Output the [X, Y] coordinate of the center of the cell containing the given text.  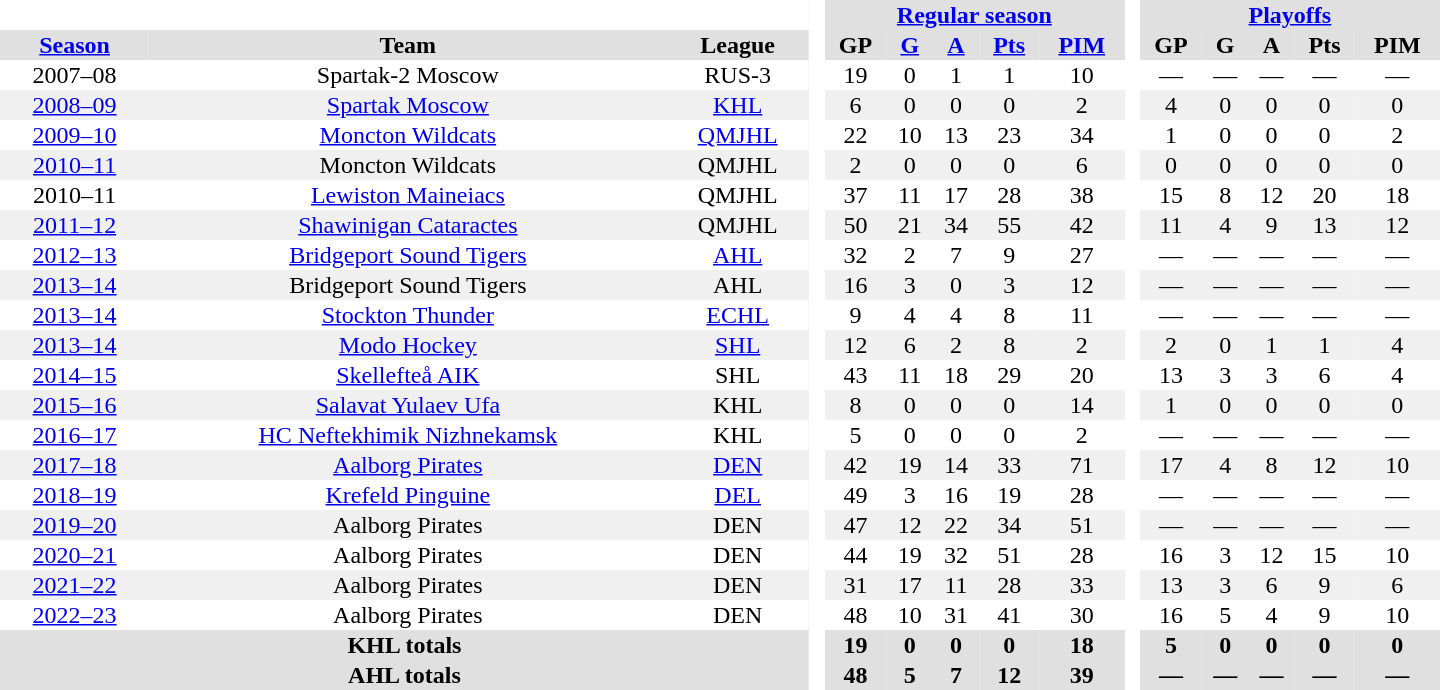
2020–21 [74, 555]
HC Neftekhimik Nizhnekamsk [408, 435]
27 [1082, 255]
2007–08 [74, 75]
2015–16 [74, 405]
Spartak Moscow [408, 105]
44 [855, 555]
Shawinigan Cataractes [408, 225]
Skellefteå AIK [408, 375]
2021–22 [74, 585]
ECHL [737, 315]
Modo Hockey [408, 345]
League [737, 45]
DEL [737, 495]
2008–09 [74, 105]
49 [855, 495]
50 [855, 225]
KHL totals [404, 645]
2011–12 [74, 225]
43 [855, 375]
71 [1082, 465]
23 [1009, 135]
29 [1009, 375]
38 [1082, 195]
47 [855, 525]
2009–10 [74, 135]
Season [74, 45]
AHL totals [404, 675]
Lewiston Maineiacs [408, 195]
2018–19 [74, 495]
2012–13 [74, 255]
Stockton Thunder [408, 315]
Spartak-2 Moscow [408, 75]
21 [910, 225]
2022–23 [74, 615]
Team [408, 45]
2014–15 [74, 375]
2017–18 [74, 465]
41 [1009, 615]
Playoffs [1290, 15]
Salavat Yulaev Ufa [408, 405]
39 [1082, 675]
Regular season [974, 15]
55 [1009, 225]
30 [1082, 615]
RUS-3 [737, 75]
2016–17 [74, 435]
37 [855, 195]
Krefeld Pinguine [408, 495]
2019–20 [74, 525]
